Extract the [x, y] coordinate from the center of the cell holding the provided text.  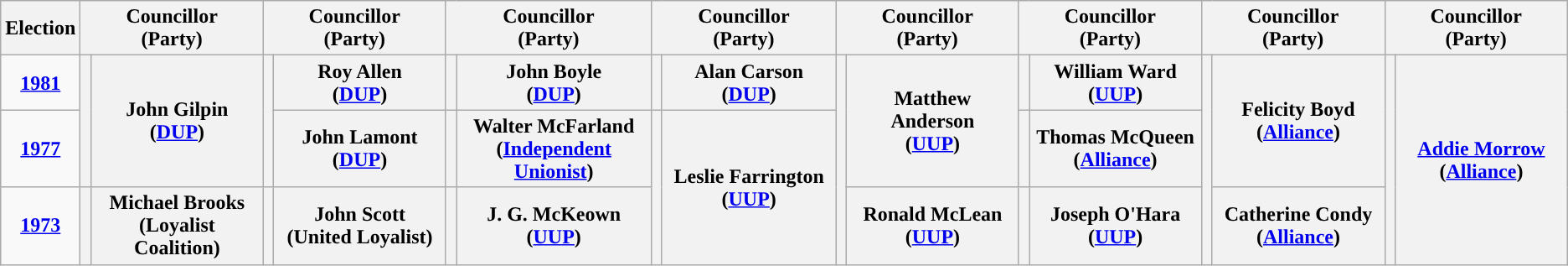
Ronald McLean (UUP) [933, 226]
John Lamont (DUP) [360, 149]
William Ward (UUP) [1116, 82]
John Scott (United Loyalist) [360, 226]
1973 [40, 226]
John Boyle (DUP) [554, 82]
1977 [40, 149]
Michael Brooks (Loyalist Coalition) [177, 226]
Matthew Anderson (UUP) [933, 121]
Catherine Condy (Alliance) [1298, 226]
Alan Carson (DUP) [749, 82]
Election [40, 29]
Felicity Boyd (Alliance) [1298, 121]
Roy Allen (DUP) [360, 82]
Thomas McQueen (Alliance) [1116, 149]
John Gilpin (DUP) [177, 121]
1981 [40, 82]
Walter McFarland (Independent Unionist) [554, 149]
Leslie Farrington (UUP) [749, 187]
J. G. McKeown (UUP) [554, 226]
Joseph O'Hara (UUP) [1116, 226]
Addie Morrow (Alliance) [1482, 159]
